Locate the cell with the specified text and output its [X, Y] center coordinate. 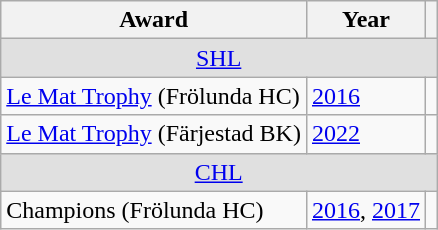
CHL [219, 172]
Champions (Frölunda HC) [154, 210]
2016 [366, 96]
Le Mat Trophy (Frölunda HC) [154, 96]
Award [154, 20]
Year [366, 20]
Le Mat Trophy (Färjestad BK) [154, 134]
2016, 2017 [366, 210]
SHL [219, 58]
2022 [366, 134]
